Search for the cell housing the specified text and yield its (X, Y) center coordinate. 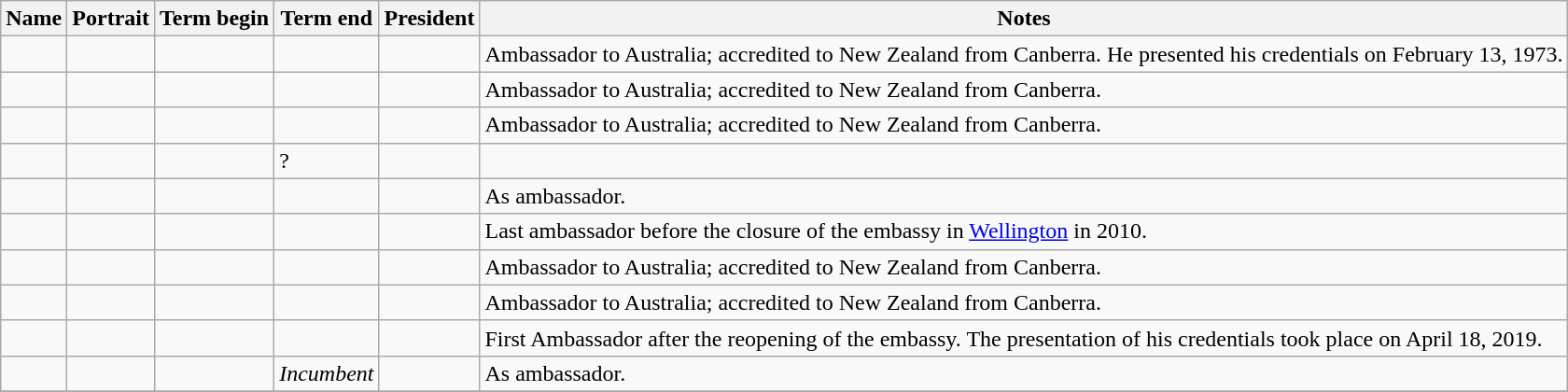
Last ambassador before the closure of the embassy in Wellington in 2010. (1024, 231)
? (327, 161)
President (429, 19)
Term end (327, 19)
Notes (1024, 19)
Name (34, 19)
Ambassador to Australia; accredited to New Zealand from Canberra. He presented his credentials on February 13, 1973. (1024, 54)
Portrait (111, 19)
Term begin (214, 19)
Incumbent (327, 373)
First Ambassador after the reopening of the embassy. The presentation of his credentials took place on April 18, 2019. (1024, 338)
